Find where the given text appears and provide that cell's center as (X, Y) coordinate. 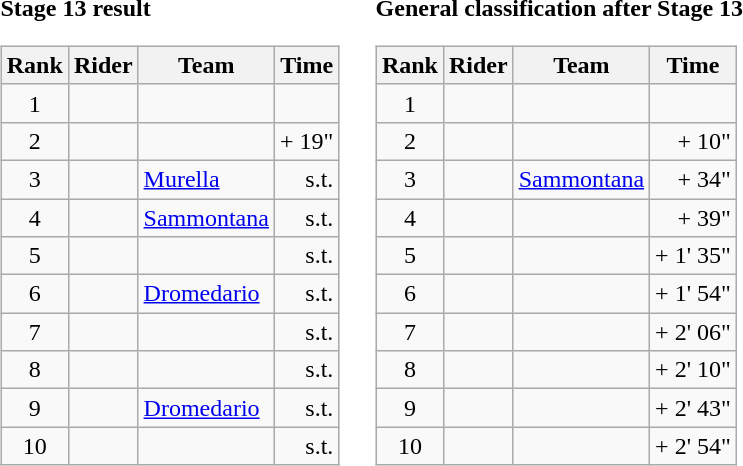
+ 39" (694, 217)
Murella (206, 179)
+ 19" (306, 141)
+ 1' 54" (694, 294)
+ 34" (694, 179)
+ 2' 54" (694, 446)
+ 10" (694, 141)
+ 2' 06" (694, 332)
+ 2' 43" (694, 408)
+ 1' 35" (694, 256)
+ 2' 10" (694, 370)
